Extract the (X, Y) coordinate from the center of the cell holding the provided text.  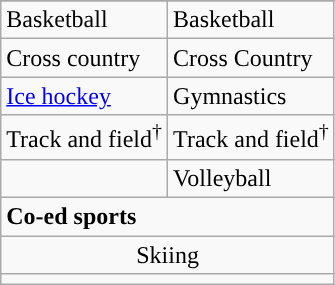
Co-ed sports (168, 217)
Cross Country (252, 58)
Cross country (84, 58)
Gymnastics (252, 96)
Volleyball (252, 178)
Ice hockey (84, 96)
Skiing (168, 255)
